Identify which cell holds the provided text, then report its [x, y] central coordinate. 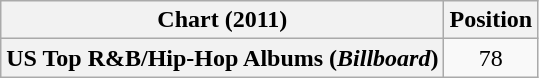
US Top R&B/Hip-Hop Albums (Billboard) [222, 58]
78 [491, 58]
Position [491, 20]
Chart (2011) [222, 20]
